Capture the cell that displays the provided text and extract its [X, Y] central coordinate. 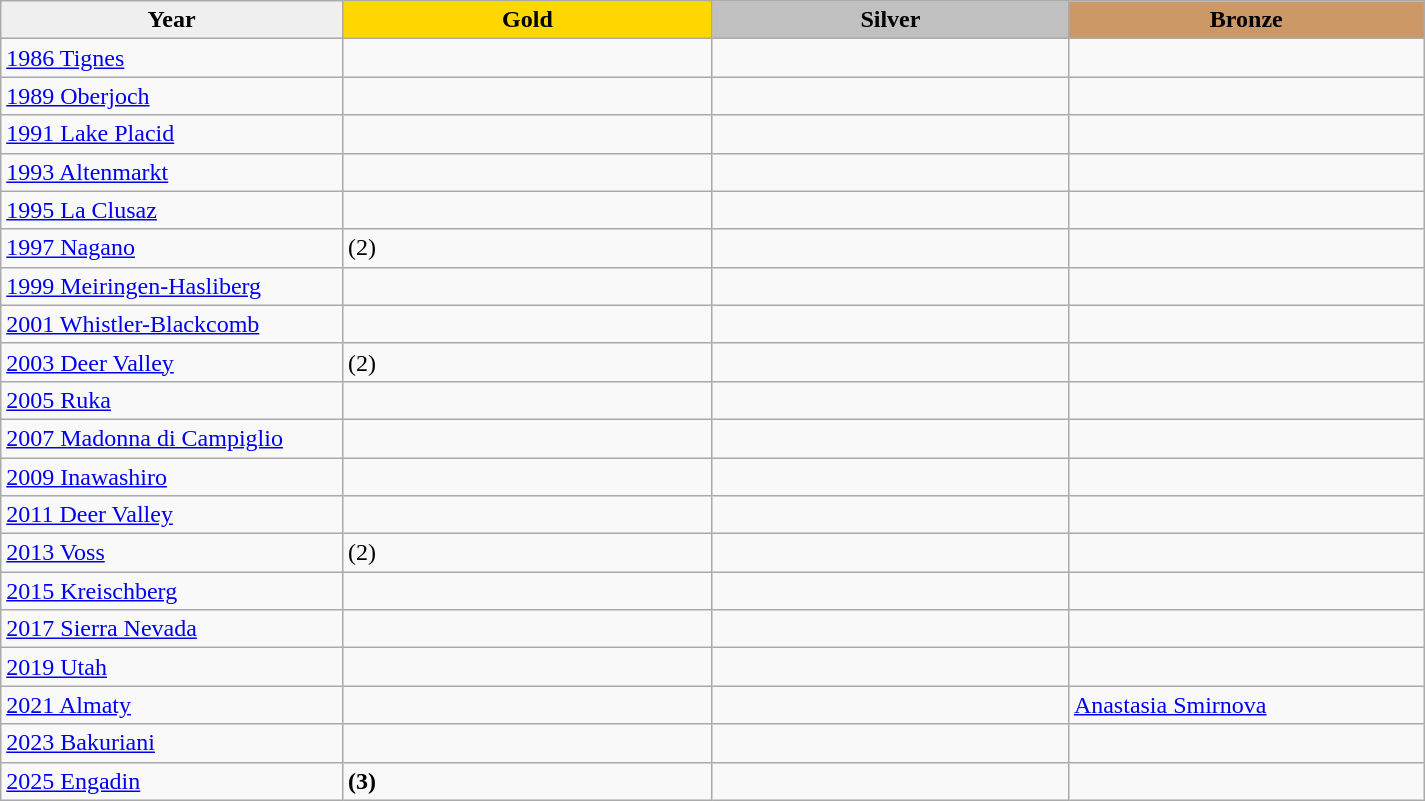
Bronze [1246, 20]
1986 Tignes [172, 58]
1999 Meiringen-Hasliberg [172, 286]
2025 Engadin [172, 781]
2005 Ruka [172, 400]
2001 Whistler-Blackcomb [172, 324]
Anastasia Smirnova [1246, 705]
(3) [527, 781]
2003 Deer Valley [172, 362]
2021 Almaty [172, 705]
2007 Madonna di Campiglio [172, 438]
2011 Deer Valley [172, 515]
2009 Inawashiro [172, 477]
2013 Voss [172, 553]
2017 Sierra Nevada [172, 629]
1993 Altenmarkt [172, 172]
Year [172, 20]
1995 La Clusaz [172, 210]
1997 Nagano [172, 248]
2019 Utah [172, 667]
1991 Lake Placid [172, 134]
Silver [890, 20]
1989 Oberjoch [172, 96]
Gold [527, 20]
2023 Bakuriani [172, 743]
2015 Kreischberg [172, 591]
